Scan for the cell matching the given text and deliver its [X, Y] coordinate at center. 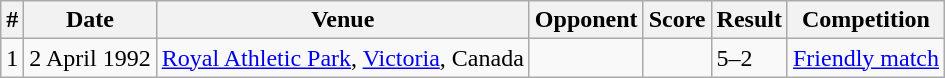
# [12, 20]
Friendly match [866, 58]
1 [12, 58]
Venue [342, 20]
Score [677, 20]
Opponent [586, 20]
5–2 [749, 58]
Competition [866, 20]
2 April 1992 [90, 58]
Date [90, 20]
Result [749, 20]
Royal Athletic Park, Victoria, Canada [342, 58]
